Search for the cell housing the specified text and yield its (X, Y) center coordinate. 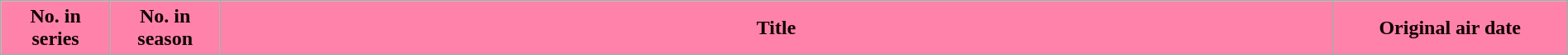
Title (776, 28)
No. inseason (165, 28)
Original air date (1450, 28)
No. inseries (56, 28)
